Scan for the cell matching the given text and deliver its (X, Y) coordinate at center. 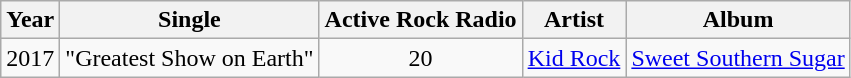
Kid Rock (574, 58)
Single (190, 20)
"Greatest Show on Earth" (190, 58)
2017 (30, 58)
Album (738, 20)
Sweet Southern Sugar (738, 58)
Active Rock Radio (420, 20)
Artist (574, 20)
Year (30, 20)
20 (420, 58)
